Detect which cell encompasses the target text, then output its [X, Y] center coordinate. 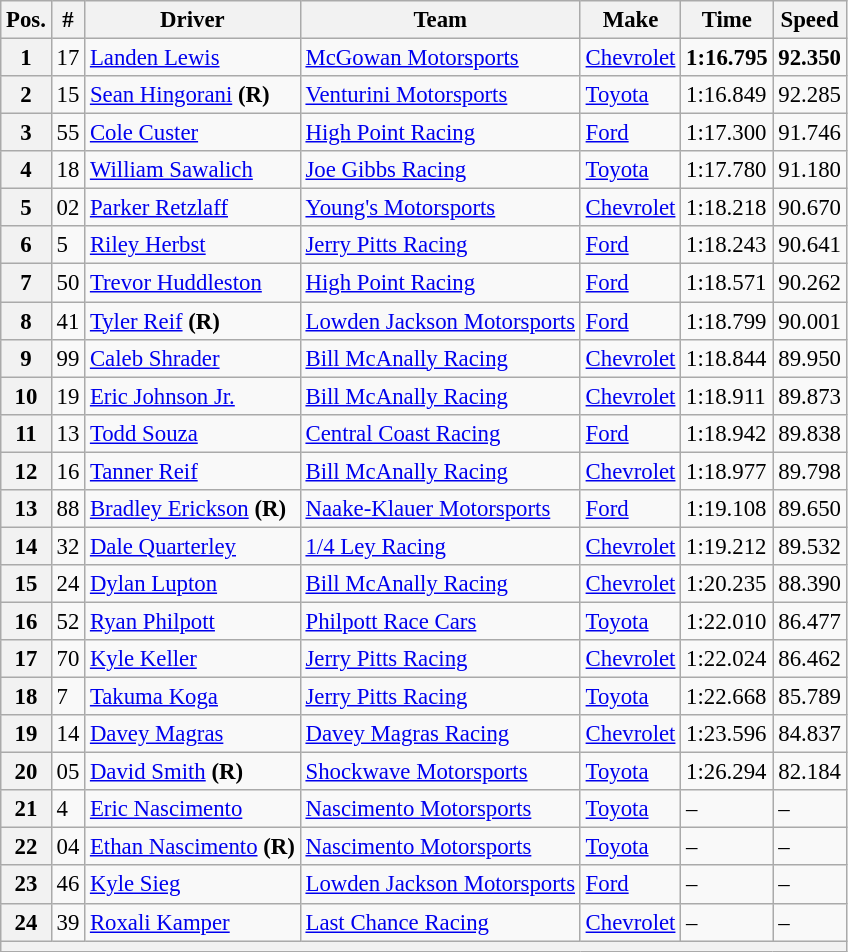
89.873 [810, 396]
McGowan Motorsports [440, 58]
1:18.942 [727, 433]
Kyle Sieg [193, 885]
1:18.571 [727, 283]
20 [26, 772]
Davey Magras [193, 734]
1:19.212 [727, 546]
1:16.795 [727, 58]
1:18.844 [727, 358]
1:18.243 [727, 245]
1:18.977 [727, 471]
Sean Hingorani (R) [193, 95]
91.746 [810, 133]
Eric Nascimento [193, 809]
10 [26, 396]
Make [630, 20]
Central Coast Racing [440, 433]
32 [68, 546]
David Smith (R) [193, 772]
89.838 [810, 433]
Roxali Kamper [193, 922]
Joe Gibbs Racing [440, 170]
Naake-Klauer Motorsports [440, 509]
89.532 [810, 546]
1/4 Ley Racing [440, 546]
02 [68, 208]
Time [727, 20]
Todd Souza [193, 433]
Tanner Reif [193, 471]
89.650 [810, 509]
50 [68, 283]
9 [26, 358]
89.798 [810, 471]
90.262 [810, 283]
Parker Retzlaff [193, 208]
1:20.235 [727, 584]
1 [26, 58]
21 [26, 809]
Trevor Huddleston [193, 283]
Dylan Lupton [193, 584]
41 [68, 321]
Bradley Erickson (R) [193, 509]
1:22.668 [727, 697]
70 [68, 659]
Last Chance Racing [440, 922]
90.641 [810, 245]
1:17.780 [727, 170]
Kyle Keller [193, 659]
86.462 [810, 659]
Eric Johnson Jr. [193, 396]
55 [68, 133]
91.180 [810, 170]
Caleb Shrader [193, 358]
84.837 [810, 734]
1:23.596 [727, 734]
3 [26, 133]
1:18.799 [727, 321]
05 [68, 772]
1:17.300 [727, 133]
2 [26, 95]
William Sawalich [193, 170]
46 [68, 885]
Team [440, 20]
# [68, 20]
8 [26, 321]
86.477 [810, 621]
Ethan Nascimento (R) [193, 847]
1:18.218 [727, 208]
23 [26, 885]
52 [68, 621]
Speed [810, 20]
90.670 [810, 208]
Shockwave Motorsports [440, 772]
Takuma Koga [193, 697]
12 [26, 471]
22 [26, 847]
99 [68, 358]
Ryan Philpott [193, 621]
Pos. [26, 20]
88 [68, 509]
Driver [193, 20]
04 [68, 847]
1:22.010 [727, 621]
Dale Quarterley [193, 546]
Young's Motorsports [440, 208]
1:19.108 [727, 509]
39 [68, 922]
89.950 [810, 358]
Landen Lewis [193, 58]
1:16.849 [727, 95]
Davey Magras Racing [440, 734]
90.001 [810, 321]
Riley Herbst [193, 245]
Tyler Reif (R) [193, 321]
11 [26, 433]
85.789 [810, 697]
1:22.024 [727, 659]
Cole Custer [193, 133]
6 [26, 245]
82.184 [810, 772]
Philpott Race Cars [440, 621]
1:26.294 [727, 772]
92.285 [810, 95]
Venturini Motorsports [440, 95]
88.390 [810, 584]
1:18.911 [727, 396]
92.350 [810, 58]
